Locate the cell with the specified text and output its [x, y] center coordinate. 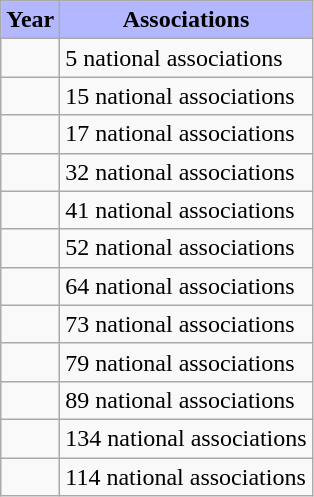
52 national associations [186, 248]
114 national associations [186, 477]
64 national associations [186, 286]
Associations [186, 20]
Year [30, 20]
15 national associations [186, 96]
134 national associations [186, 438]
5 national associations [186, 58]
17 national associations [186, 134]
41 national associations [186, 210]
73 national associations [186, 324]
32 national associations [186, 172]
79 national associations [186, 362]
89 national associations [186, 400]
